Output the (X, Y) coordinate of the center of the cell containing the given text.  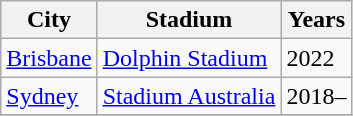
City (49, 20)
Dolphin Stadium (189, 58)
2018– (316, 96)
Years (316, 20)
Stadium (189, 20)
Brisbane (49, 58)
Sydney (49, 96)
2022 (316, 58)
Stadium Australia (189, 96)
